Locate the cell with the specified text and output its (x, y) center coordinate. 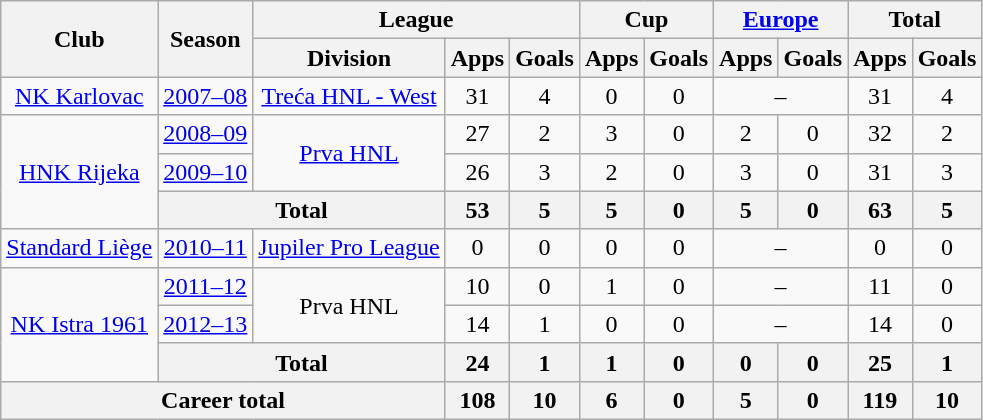
119 (880, 400)
Cup (646, 20)
Standard Liège (80, 248)
NK Istra 1961 (80, 324)
Division (349, 58)
53 (477, 210)
Jupiler Pro League (349, 248)
Career total (223, 400)
108 (477, 400)
24 (477, 362)
League (416, 20)
26 (477, 172)
2011–12 (206, 286)
25 (880, 362)
2010–11 (206, 248)
Club (80, 39)
11 (880, 286)
27 (477, 134)
NK Karlovac (80, 96)
2009–10 (206, 172)
6 (611, 400)
Treća HNL - West (349, 96)
2008–09 (206, 134)
2007–08 (206, 96)
32 (880, 134)
Europe (781, 20)
63 (880, 210)
2012–13 (206, 324)
HNK Rijeka (80, 172)
Season (206, 39)
